Detect which cell encompasses the target text, then output its [X, Y] center coordinate. 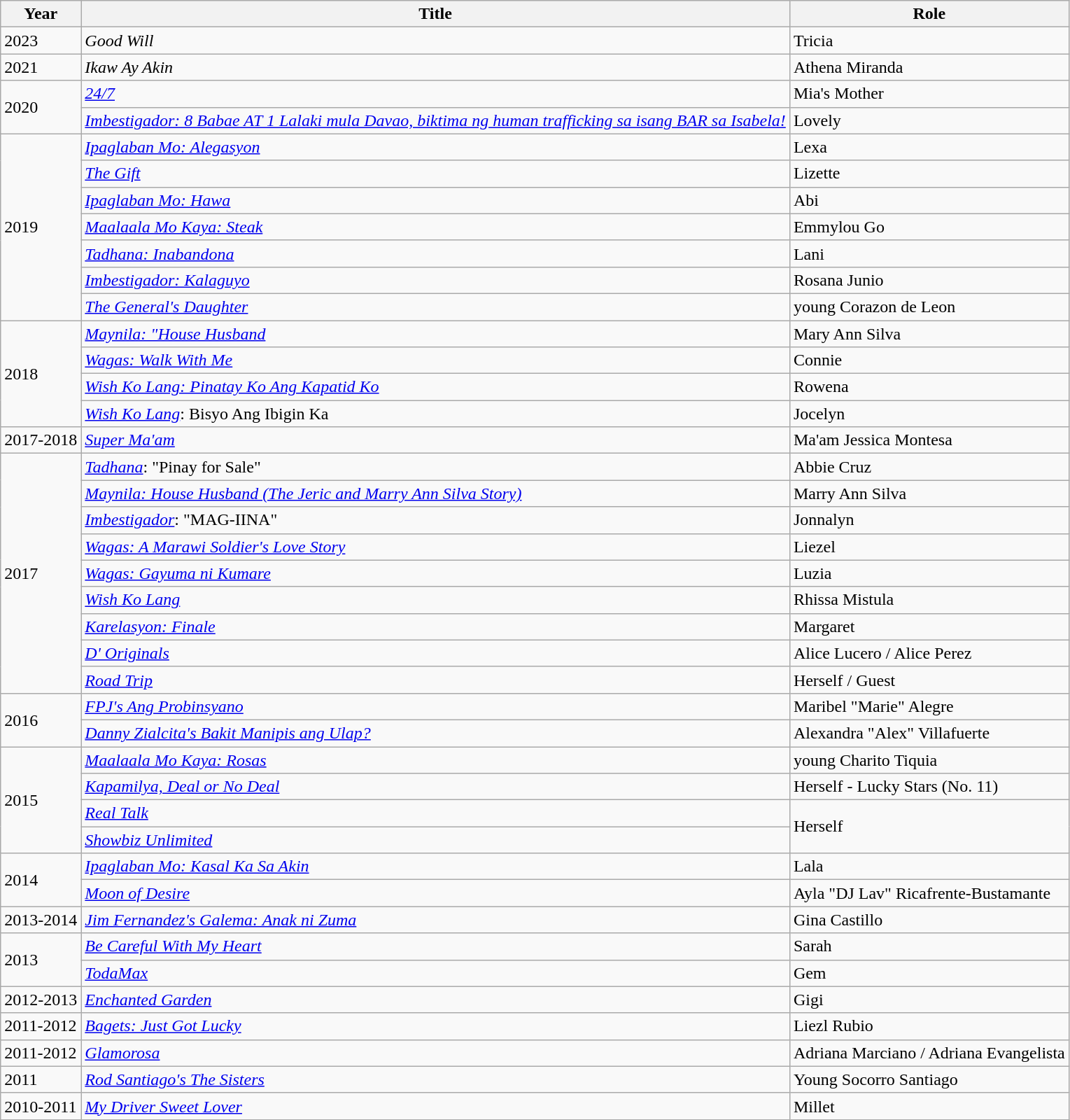
2012-2013 [41, 1000]
2017-2018 [41, 440]
Tadhana: Inabandona [435, 253]
Alexandra "Alex" Villafuerte [929, 733]
Young Socorro Santiago [929, 1079]
Year [41, 14]
Wish Ko Lang: Bisyo Ang Ibigin Ka [435, 414]
Maalaala Mo Kaya: Rosas [435, 759]
Gigi [929, 1000]
2023 [41, 41]
Rowena [929, 387]
Liezl Rubio [929, 1026]
Herself - Lucky Stars (No. 11) [929, 787]
Adriana Marciano / Adriana Evangelista [929, 1053]
Sarah [929, 946]
Rod Santiago's The Sisters [435, 1079]
2011 [41, 1079]
Maribel "Marie" Alegre [929, 706]
Rosana Junio [929, 280]
Lani [929, 253]
Imbestigador: Kalaguyo [435, 280]
Ipaglaban Mo: Alegasyon [435, 147]
2013 [41, 960]
Mia's Mother [929, 94]
Real Talk [435, 813]
Mary Ann Silva [929, 334]
Maalaala Mo Kaya: Steak [435, 227]
Glamorosa [435, 1053]
Wish Ko Lang [435, 600]
2016 [41, 720]
2019 [41, 227]
Emmylou Go [929, 227]
Herself [929, 827]
FPJ's Ang Probinsyano [435, 706]
Road Trip [435, 680]
Tadhana: "Pinay for Sale" [435, 467]
Luzia [929, 573]
Jonnalyn [929, 520]
2020 [41, 107]
Margaret [929, 626]
Good Will [435, 41]
young Corazon de Leon [929, 307]
Maynila: "House Husband [435, 334]
Enchanted Garden [435, 1000]
Karelasyon: Finale [435, 626]
Moon of Desire [435, 893]
Herself / Guest [929, 680]
Rhissa Mistula [929, 600]
Imbestigador: 8 Babae AT 1 Lalaki mula Davao, biktima ng human trafficking sa isang BAR sa Isabela! [435, 120]
Wagas: Gayuma ni Kumare [435, 573]
2013-2014 [41, 920]
Gina Castillo [929, 920]
D' Originals [435, 653]
Liezel [929, 547]
young Charito Tiquia [929, 759]
2010-2011 [41, 1106]
Lala [929, 867]
Role [929, 14]
The General's Daughter [435, 307]
Ipaglaban Mo: Hawa [435, 200]
Ayla "DJ Lav" Ricafrente-Bustamante [929, 893]
TodaMax [435, 973]
Connie [929, 360]
Athena Miranda [929, 67]
2017 [41, 574]
2018 [41, 374]
Kapamilya, Deal or No Deal [435, 787]
My Driver Sweet Lover [435, 1106]
Lovely [929, 120]
24/7 [435, 94]
Millet [929, 1106]
Jim Fernandez's Galema: Anak ni Zuma [435, 920]
Ikaw Ay Akin [435, 67]
The Gift [435, 174]
Imbestigador: "MAG-IINA" [435, 520]
Gem [929, 973]
Showbiz Unlimited [435, 840]
Be Careful With My Heart [435, 946]
Tricia [929, 41]
Ma'am Jessica Montesa [929, 440]
Wish Ko Lang: Pinatay Ko Ang Kapatid Ko [435, 387]
Wagas: A Marawi Soldier's Love Story [435, 547]
Title [435, 14]
Bagets: Just Got Lucky [435, 1026]
Wagas: Walk With Me [435, 360]
Maynila: House Husband (The Jeric and Marry Ann Silva Story) [435, 493]
Danny Zialcita's Bakit Manipis ang Ulap? [435, 733]
Abbie Cruz [929, 467]
Jocelyn [929, 414]
Marry Ann Silva [929, 493]
2021 [41, 67]
2015 [41, 799]
Super Ma'am [435, 440]
2014 [41, 880]
Lizette [929, 174]
Lexa [929, 147]
Abi [929, 200]
Ipaglaban Mo: Kasal Ka Sa Akin [435, 867]
Alice Lucero / Alice Perez [929, 653]
